Return the [x, y] coordinate for the center point of the cell that contains the specified text.  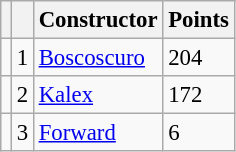
1 [22, 58]
172 [198, 95]
Points [198, 20]
Boscoscuro [98, 58]
Constructor [98, 20]
Kalex [98, 95]
Forward [98, 133]
204 [198, 58]
6 [198, 133]
2 [22, 95]
3 [22, 133]
